Find where the given text appears and provide that cell's center as [x, y] coordinate. 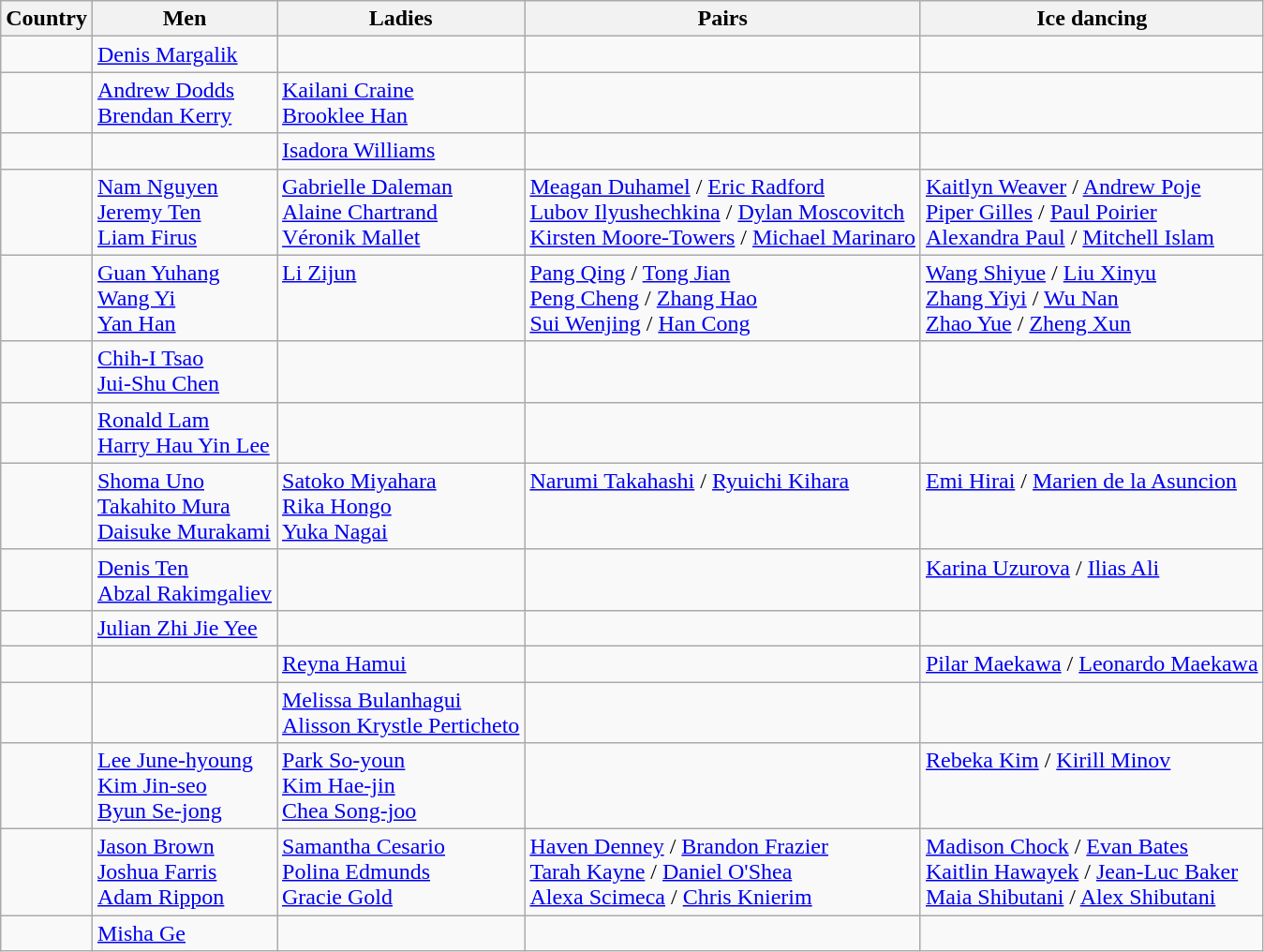
Emi Hirai / Marien de la Asuncion [1092, 506]
Kaitlyn Weaver / Andrew Poje Piper Gilles / Paul Poirier Alexandra Paul / Mitchell Islam [1092, 212]
Haven Denney / Brandon Frazier Tarah Kayne / Daniel O'Shea Alexa Scimeca / Chris Knierim [723, 872]
Park So-youn Kim Hae-jin Chea Song-joo [401, 786]
Shoma Uno Takahito Mura Daisuke Murakami [184, 506]
Jason Brown Joshua Farris Adam Rippon [184, 872]
Narumi Takahashi / Ryuichi Kihara [723, 506]
Li Zijun [401, 298]
Denis Margalik [184, 54]
Chih-I Tsao Jui-Shu Chen [184, 371]
Guan Yuhang Wang Yi Yan Han [184, 298]
Meagan Duhamel / Eric Radford Lubov Ilyushechkina / Dylan Moscovitch Kirsten Moore-Towers / Michael Marinaro [723, 212]
Pilar Maekawa / Leonardo Maekawa [1092, 663]
Denis Ten Abzal Rakimgaliev [184, 579]
Gabrielle Daleman Alaine Chartrand Véronik Mallet [401, 212]
Pairs [723, 19]
Satoko Miyahara Rika Hongo Yuka Nagai [401, 506]
Isadora Williams [401, 151]
Karina Uzurova / Ilias Ali [1092, 579]
Julian Zhi Jie Yee [184, 628]
Ladies [401, 19]
Wang Shiyue / Liu Xinyu Zhang Yiyi / Wu Nan Zhao Yue / Zheng Xun [1092, 298]
Samantha Cesario Polina Edmunds Gracie Gold [401, 872]
Melissa Bulanhagui Alisson Krystle Perticheto [401, 712]
Madison Chock / Evan Bates Kaitlin Hawayek / Jean-Luc Baker Maia Shibutani / Alex Shibutani [1092, 872]
Pang Qing / Tong Jian Peng Cheng / Zhang Hao Sui Wenjing / Han Cong [723, 298]
Misha Ge [184, 933]
Country [47, 19]
Lee June-hyoung Kim Jin-seo Byun Se-jong [184, 786]
Nam Nguyen Jeremy Ten Liam Firus [184, 212]
Men [184, 19]
Ronald Lam Harry Hau Yin Lee [184, 433]
Andrew Dodds Brendan Kerry [184, 103]
Rebeka Kim / Kirill Minov [1092, 786]
Reyna Hamui [401, 663]
Ice dancing [1092, 19]
Kailani Craine Brooklee Han [401, 103]
